Scan for the cell matching the given text and deliver its (x, y) coordinate at center. 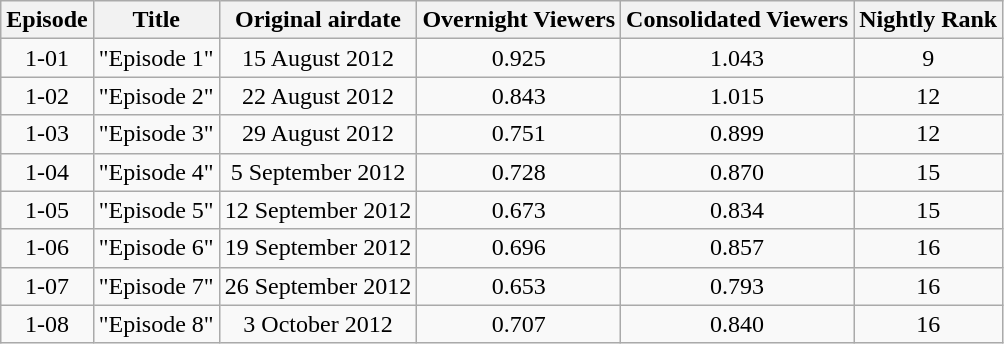
0.840 (738, 324)
0.925 (519, 58)
Consolidated Viewers (738, 20)
"Episode 6" (156, 248)
Overnight Viewers (519, 20)
19 September 2012 (318, 248)
1-08 (47, 324)
Original airdate (318, 20)
1-03 (47, 134)
3 October 2012 (318, 324)
29 August 2012 (318, 134)
"Episode 7" (156, 286)
1-04 (47, 172)
1-02 (47, 96)
Title (156, 20)
1.015 (738, 96)
0.751 (519, 134)
"Episode 4" (156, 172)
0.673 (519, 210)
Episode (47, 20)
26 September 2012 (318, 286)
"Episode 1" (156, 58)
"Episode 5" (156, 210)
1-07 (47, 286)
0.707 (519, 324)
0.899 (738, 134)
0.870 (738, 172)
22 August 2012 (318, 96)
1-05 (47, 210)
1-06 (47, 248)
0.857 (738, 248)
5 September 2012 (318, 172)
"Episode 2" (156, 96)
15 August 2012 (318, 58)
9 (928, 58)
0.728 (519, 172)
"Episode 3" (156, 134)
12 September 2012 (318, 210)
0.696 (519, 248)
1-01 (47, 58)
0.653 (519, 286)
"Episode 8" (156, 324)
0.843 (519, 96)
1.043 (738, 58)
0.834 (738, 210)
0.793 (738, 286)
Nightly Rank (928, 20)
